Determine the [X, Y] coordinate at the center of the cell enclosing the given text.  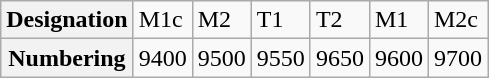
M1 [398, 20]
9500 [222, 58]
9550 [280, 58]
M2 [222, 20]
T2 [340, 20]
M2c [458, 20]
9650 [340, 58]
M1c [162, 20]
9400 [162, 58]
9600 [398, 58]
T1 [280, 20]
Designation [67, 20]
9700 [458, 58]
Numbering [67, 58]
